Determine the (x, y) coordinate at the center of the cell enclosing the given text.  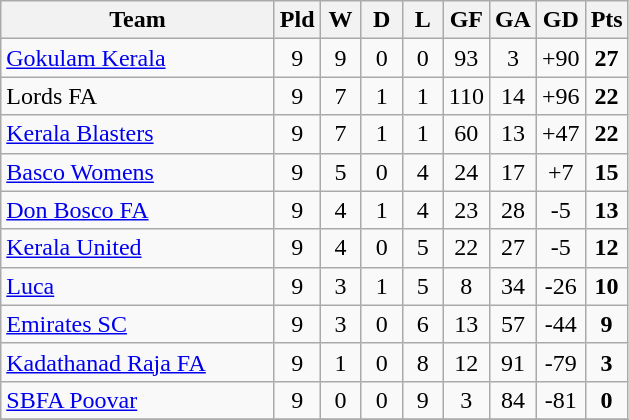
60 (466, 134)
GF (466, 20)
15 (606, 172)
57 (512, 324)
Basco Womens (138, 172)
+7 (560, 172)
GD (560, 20)
W (340, 20)
Kadathanad Raja FA (138, 362)
93 (466, 58)
10 (606, 286)
+96 (560, 96)
Lords FA (138, 96)
Team (138, 20)
-79 (560, 362)
91 (512, 362)
28 (512, 210)
L (422, 20)
Luca (138, 286)
17 (512, 172)
Emirates SC (138, 324)
Don Bosco FA (138, 210)
SBFA Poovar (138, 400)
24 (466, 172)
34 (512, 286)
6 (422, 324)
Pld (297, 20)
Gokulam Kerala (138, 58)
-26 (560, 286)
GA (512, 20)
D (382, 20)
23 (466, 210)
84 (512, 400)
-44 (560, 324)
110 (466, 96)
-81 (560, 400)
+90 (560, 58)
14 (512, 96)
Kerala Blasters (138, 134)
Kerala United (138, 248)
+47 (560, 134)
Pts (606, 20)
